Detect which cell encompasses the target text, then output its [X, Y] center coordinate. 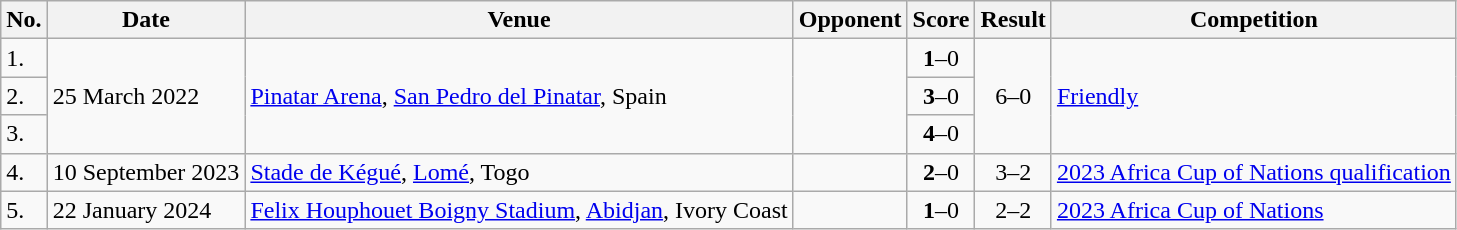
2023 Africa Cup of Nations [1254, 210]
3. [24, 134]
4–0 [941, 134]
Opponent [850, 20]
10 September 2023 [146, 172]
22 January 2024 [146, 210]
Felix Houphouet Boigny Stadium, Abidjan, Ivory Coast [519, 210]
2–2 [1013, 210]
Pinatar Arena, San Pedro del Pinatar, Spain [519, 96]
3–0 [941, 96]
4. [24, 172]
No. [24, 20]
3–2 [1013, 172]
Friendly [1254, 96]
Result [1013, 20]
2–0 [941, 172]
1. [24, 58]
Venue [519, 20]
Competition [1254, 20]
6–0 [1013, 96]
Date [146, 20]
2. [24, 96]
25 March 2022 [146, 96]
Stade de Kégué, Lomé, Togo [519, 172]
5. [24, 210]
Score [941, 20]
2023 Africa Cup of Nations qualification [1254, 172]
